Detect which cell encompasses the target text, then output its (X, Y) center coordinate. 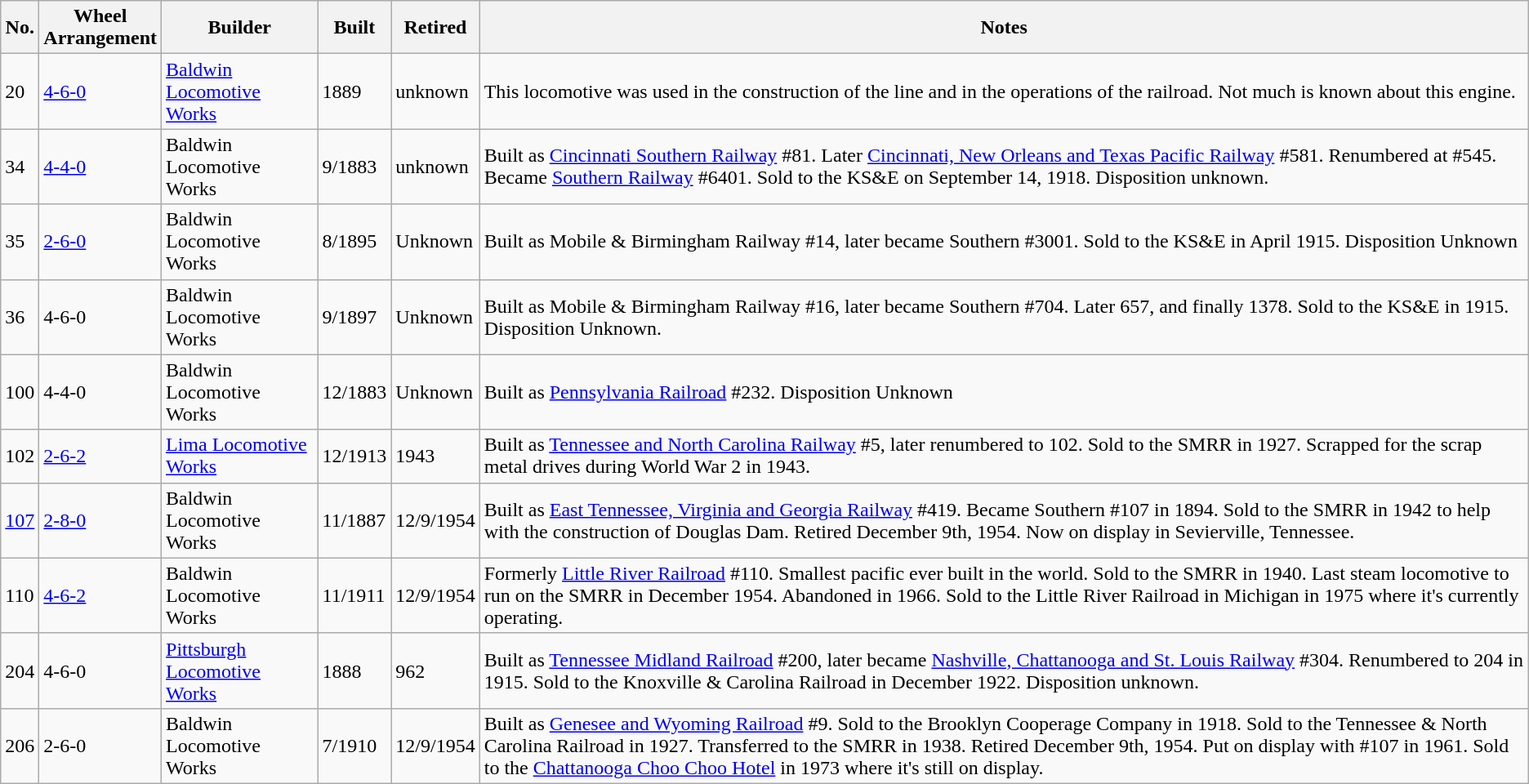
11/1911 (354, 595)
Pittsburgh Locomotive Works (240, 670)
4-6-2 (100, 595)
Retired (435, 28)
2-6-2 (100, 456)
7/1910 (354, 746)
1889 (354, 91)
36 (20, 317)
11/1887 (354, 520)
Notes (1004, 28)
100 (20, 392)
Lima Locomotive Works (240, 456)
20 (20, 91)
8/1895 (354, 242)
Built as Pennsylvania Railroad #232. Disposition Unknown (1004, 392)
1943 (435, 456)
962 (435, 670)
107 (20, 520)
12/1913 (354, 456)
This locomotive was used in the construction of the line and in the operations of the railroad. Not much is known about this engine. (1004, 91)
35 (20, 242)
9/1883 (354, 167)
110 (20, 595)
9/1897 (354, 317)
1888 (354, 670)
204 (20, 670)
206 (20, 746)
34 (20, 167)
Built as Mobile & Birmingham Railway #16, later became Southern #704. Later 657, and finally 1378. Sold to the KS&E in 1915. Disposition Unknown. (1004, 317)
12/1883 (354, 392)
102 (20, 456)
Builder (240, 28)
WheelArrangement (100, 28)
Built (354, 28)
No. (20, 28)
2-8-0 (100, 520)
Built as Mobile & Birmingham Railway #14, later became Southern #3001. Sold to the KS&E in April 1915. Disposition Unknown (1004, 242)
